Identify which cell holds the provided text, then report its [x, y] central coordinate. 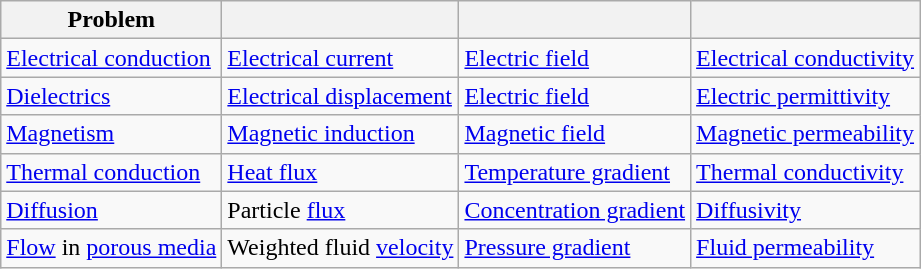
Thermal conduction [112, 172]
Thermal conductivity [806, 172]
Magnetic permeability [806, 134]
Weighted fluid velocity [340, 248]
Concentration gradient [575, 210]
Electric permittivity [806, 96]
Electrical current [340, 58]
Particle flux [340, 210]
Magnetism [112, 134]
Magnetic field [575, 134]
Dielectrics [112, 96]
Diffusion [112, 210]
Flow in porous media [112, 248]
Magnetic induction [340, 134]
Electrical displacement [340, 96]
Diffusivity [806, 210]
Electrical conductivity [806, 58]
Problem [112, 20]
Electrical conduction [112, 58]
Heat flux [340, 172]
Fluid permeability [806, 248]
Pressure gradient [575, 248]
Temperature gradient [575, 172]
